Search for the cell housing the specified text and yield its (x, y) center coordinate. 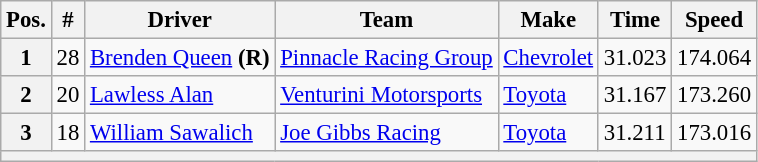
31.211 (634, 133)
Time (634, 20)
31.023 (634, 58)
Venturini Motorsports (386, 95)
2 (26, 95)
28 (68, 58)
3 (26, 133)
Team (386, 20)
20 (68, 95)
Speed (714, 20)
Brenden Queen (R) (180, 58)
Pinnacle Racing Group (386, 58)
174.064 (714, 58)
31.167 (634, 95)
Chevrolet (548, 58)
Lawless Alan (180, 95)
# (68, 20)
18 (68, 133)
1 (26, 58)
Make (548, 20)
173.016 (714, 133)
Driver (180, 20)
Pos. (26, 20)
Joe Gibbs Racing (386, 133)
173.260 (714, 95)
William Sawalich (180, 133)
